Locate the cell with the specified text and output its [X, Y] center coordinate. 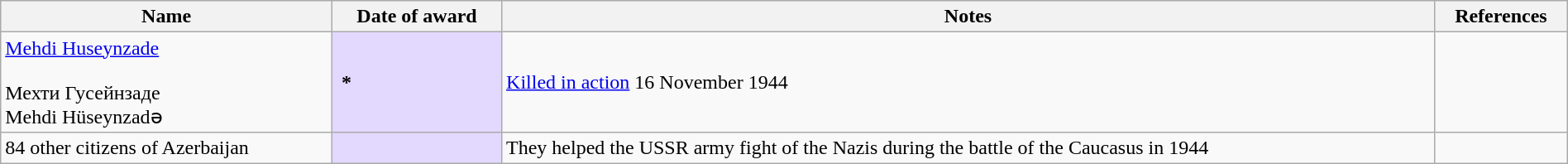
Name [167, 17]
References [1500, 17]
Notes [968, 17]
84 other citizens of Azerbaijan [167, 147]
Date of award [417, 17]
They helped the USSR army fight of the Nazis during the battle of the Caucasus in 1944 [968, 147]
Killed in action 16 November 1944 [968, 83]
* [417, 83]
Mehdi HuseynzadeМехти Гусейнзаде Mehdi Hüseynzadə [167, 83]
